Return the (X, Y) coordinate for the center point of the cell that contains the specified text.  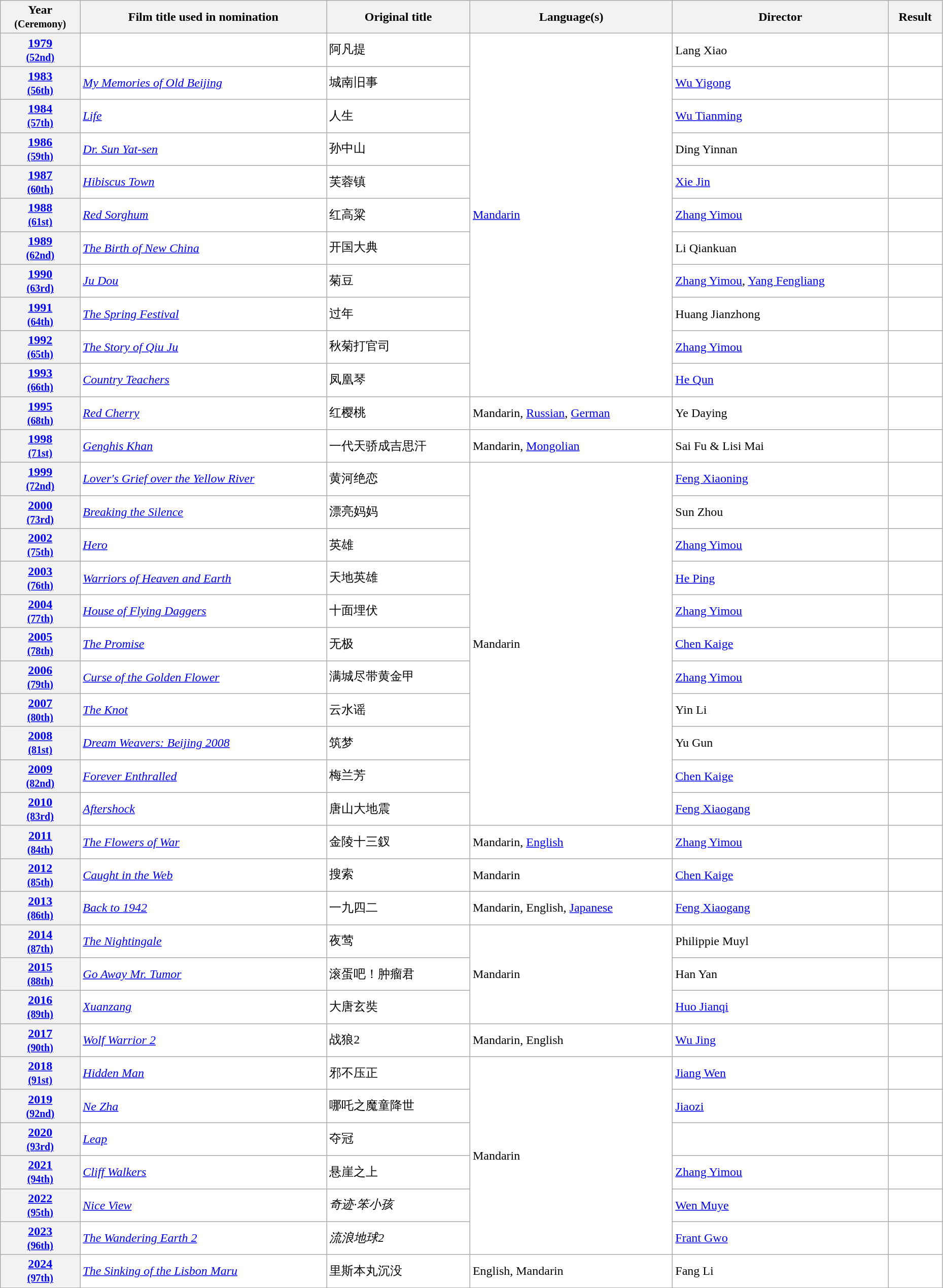
The Sinking of the Lisbon Maru (203, 1271)
Original title (399, 17)
2014(87th) (41, 941)
Philippie Muyl (780, 941)
Mandarin, Mongolian (571, 446)
1984(57th) (41, 116)
2020(93rd) (41, 1139)
2016(89th) (41, 1007)
Breaking the Silence (203, 512)
漂亮妈妈 (399, 512)
2008(81st) (41, 743)
Lang Xiao (780, 50)
Film title used in nomination (203, 17)
悬崖之上 (399, 1172)
Hibiscus Town (203, 182)
1988(61st) (41, 215)
Yin Li (780, 710)
Frant Gwo (780, 1238)
Han Yan (780, 974)
Result (915, 17)
Sun Zhou (780, 512)
Forever Enthralled (203, 776)
人生 (399, 116)
2023(96th) (41, 1238)
过年 (399, 314)
2018(91st) (41, 1073)
2006(79th) (41, 677)
Xie Jin (780, 182)
大唐玄奘 (399, 1007)
开国大典 (399, 248)
云水谣 (399, 710)
Lover's Grief over the Yellow River (203, 479)
Go Away Mr. Tumor (203, 974)
Ding Yinnan (780, 149)
2005(78th) (41, 644)
1987(60th) (41, 182)
2012(85th) (41, 875)
梅兰芳 (399, 776)
Aftershock (203, 809)
Dream Weavers: Beijing 2008 (203, 743)
Huang Jianzhong (780, 314)
满城尽带黄金甲 (399, 677)
1989(62nd) (41, 248)
1995(68th) (41, 413)
唐山大地震 (399, 809)
The Story of Qiu Ju (203, 347)
Jiang Wen (780, 1073)
一九四二 (399, 908)
The Spring Festival (203, 314)
Wen Muye (780, 1205)
黄河绝恋 (399, 479)
1999(72nd) (41, 479)
十面埋伏 (399, 611)
无极 (399, 644)
阿凡提 (399, 50)
战狼2 (399, 1040)
Yu Gun (780, 743)
孙中山 (399, 149)
Year(Ceremony) (41, 17)
Mandarin, English, Japanese (571, 908)
1998(71st) (41, 446)
1979(52nd) (41, 50)
Jiaozi (780, 1106)
Life (203, 116)
2004(77th) (41, 611)
The Promise (203, 644)
English, Mandarin (571, 1271)
城南旧事 (399, 83)
1986(59th) (41, 149)
Ju Dou (203, 281)
2021(94th) (41, 1172)
凤凰琴 (399, 379)
The Birth of New China (203, 248)
Nice View (203, 1205)
The Flowers of War (203, 842)
里斯本丸沉没 (399, 1271)
Feng Xiaoning (780, 479)
夺冠 (399, 1139)
My Memories of Old Beijing (203, 83)
2002(75th) (41, 545)
Huo Jianqi (780, 1007)
Wu Jing (780, 1040)
夜莺 (399, 941)
The Nightingale (203, 941)
红樱桃 (399, 413)
Caught in the Web (203, 875)
2017(90th) (41, 1040)
1992(65th) (41, 347)
Director (780, 17)
菊豆 (399, 281)
1991(64th) (41, 314)
滚蛋吧！肿瘤君 (399, 974)
2007(80th) (41, 710)
2024(97th) (41, 1271)
House of Flying Daggers (203, 611)
Wu Tianming (780, 116)
2013(86th) (41, 908)
Red Cherry (203, 413)
2009(82nd) (41, 776)
搜索 (399, 875)
一代天骄成吉思汗 (399, 446)
Wolf Warrior 2 (203, 1040)
Country Teachers (203, 379)
Red Sorghum (203, 215)
2015(88th) (41, 974)
流浪地球2 (399, 1238)
1983(56th) (41, 83)
英雄 (399, 545)
Xuanzang (203, 1007)
Ye Daying (780, 413)
邪不压正 (399, 1073)
2022(95th) (41, 1205)
筑梦 (399, 743)
2000(73rd) (41, 512)
Cliff Walkers (203, 1172)
2019(92nd) (41, 1106)
Leap (203, 1139)
Language(s) (571, 17)
Hidden Man (203, 1073)
奇迹·笨小孩 (399, 1205)
He Qun (780, 379)
2011(84th) (41, 842)
Dr. Sun Yat-sen (203, 149)
2010(83rd) (41, 809)
秋菊打官司 (399, 347)
金陵十三釵 (399, 842)
天地英雄 (399, 578)
2003(76th) (41, 578)
The Knot (203, 710)
Warriors of Heaven and Earth (203, 578)
Ne Zha (203, 1106)
Genghis Khan (203, 446)
Hero (203, 545)
Wu Yigong (780, 83)
Mandarin, Russian, German (571, 413)
芙蓉镇 (399, 182)
Li Qiankuan (780, 248)
1990(63rd) (41, 281)
1993(66th) (41, 379)
Zhang Yimou, Yang Fengliang (780, 281)
哪吒之魔童降世 (399, 1106)
Sai Fu & Lisi Mai (780, 446)
Fang Li (780, 1271)
He Ping (780, 578)
Back to 1942 (203, 908)
红高粱 (399, 215)
The Wandering Earth 2 (203, 1238)
Curse of the Golden Flower (203, 677)
